Output the [x, y] coordinate of the center of the cell containing the given text.  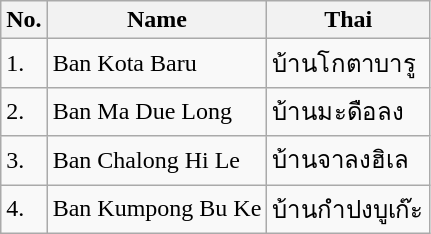
1. [24, 64]
No. [24, 20]
บ้านโกตาบารู [348, 64]
บ้านมะดือลง [348, 112]
Name [157, 20]
บ้านจาลงฮิเล [348, 160]
Ban Kumpong Bu Ke [157, 208]
Thai [348, 20]
4. [24, 208]
Ban Chalong Hi Le [157, 160]
Ban Kota Baru [157, 64]
3. [24, 160]
Ban Ma Due Long [157, 112]
บ้านกำปงบูเก๊ะ [348, 208]
2. [24, 112]
